Find where the given text appears and provide that cell's center as [X, Y] coordinate. 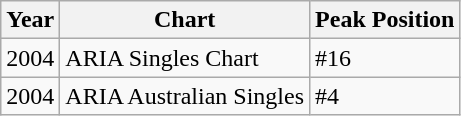
#16 [385, 58]
ARIA Australian Singles [185, 96]
Peak Position [385, 20]
Chart [185, 20]
ARIA Singles Chart [185, 58]
#4 [385, 96]
Year [30, 20]
